From the cell containing the given text, extract its center point as [X, Y] coordinate. 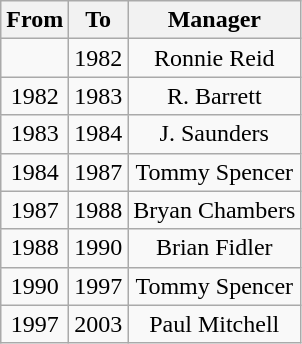
From [35, 20]
Ronnie Reid [214, 58]
J. Saunders [214, 134]
Paul Mitchell [214, 324]
R. Barrett [214, 96]
Bryan Chambers [214, 210]
Manager [214, 20]
Brian Fidler [214, 248]
To [98, 20]
2003 [98, 324]
